Detect which cell encompasses the target text, then output its (X, Y) center coordinate. 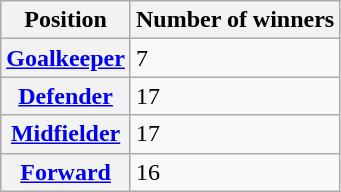
7 (234, 58)
Midfielder (66, 134)
Number of winners (234, 20)
Goalkeeper (66, 58)
Defender (66, 96)
16 (234, 172)
Forward (66, 172)
Position (66, 20)
